For the text-containing cell, return its midpoint in (X, Y) coordinate format. 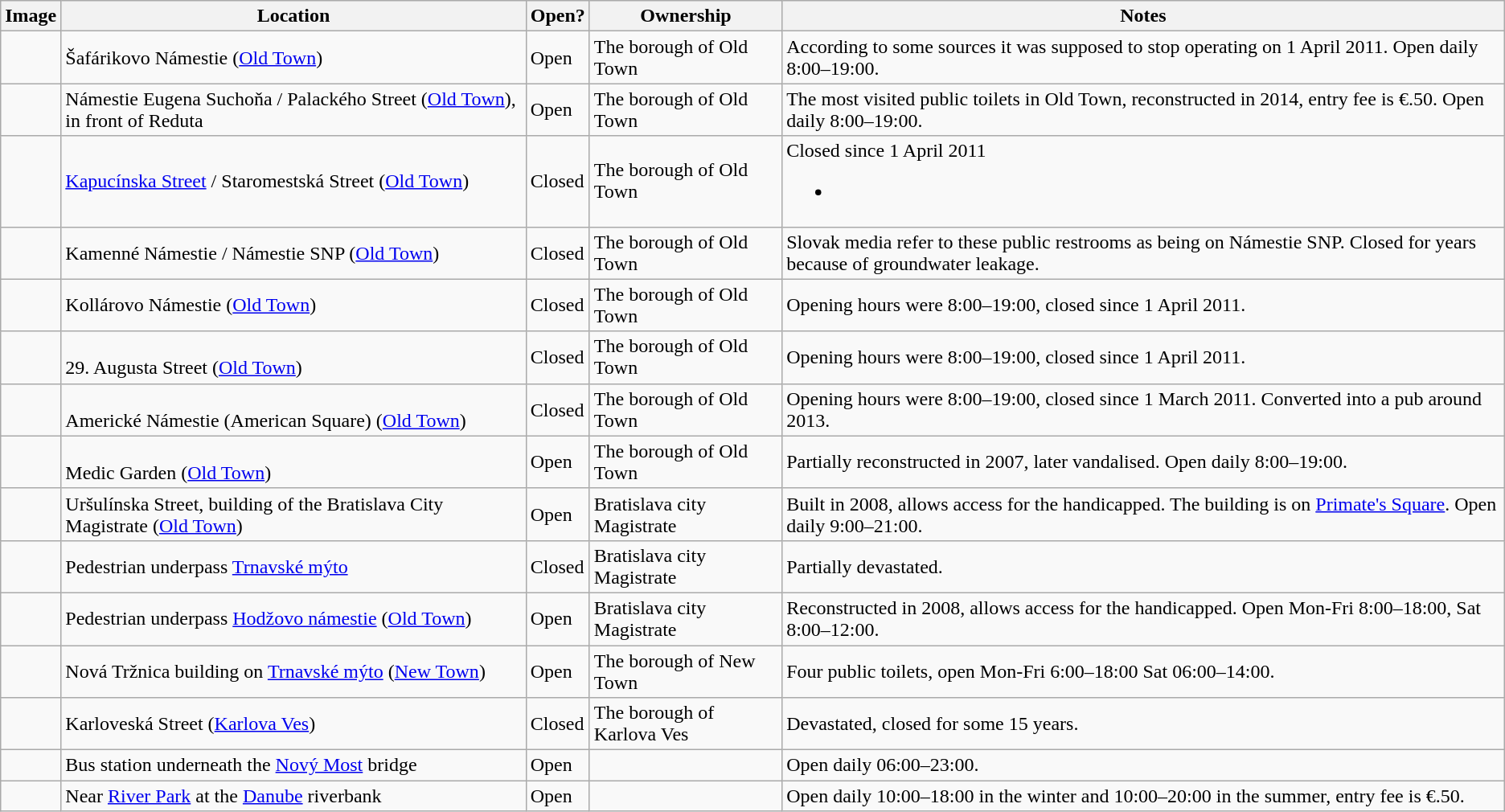
Partially reconstructed in 2007, later vandalised. Open daily 8:00–19:00. (1143, 461)
29. Augusta Street (Old Town) (293, 357)
Americké Námestie (American Square) (Old Town) (293, 410)
Opening hours were 8:00–19:00, closed since 1 March 2011. Converted into a pub around 2013. (1143, 410)
Partially devastated. (1143, 566)
The borough of Karlova Ves (685, 724)
Slovak media refer to these public restrooms as being on Námestie SNP. Closed for years because of groundwater leakage. (1143, 252)
Pedestrian underpass Trnavské mýto (293, 566)
Reconstructed in 2008, allows access for the handicapped. Open Mon-Fri 8:00–18:00, Sat 8:00–12:00. (1143, 619)
The most visited public toilets in Old Town, reconstructed in 2014, entry fee is €.50. Open daily 8:00–19:00. (1143, 109)
Nová Tržnica building on Trnavské mýto (New Town) (293, 671)
The borough of New Town (685, 671)
Notes (1143, 16)
Pedestrian underpass Hodžovo námestie (Old Town) (293, 619)
Built in 2008, allows access for the handicapped. The building is on Primate's Square. Open daily 9:00–21:00. (1143, 515)
Open daily 10:00–18:00 in the winter and 10:00–20:00 in the summer, entry fee is €.50. (1143, 796)
Šafárikovo Námestie (Old Town) (293, 58)
Medic Garden (Old Town) (293, 461)
Closed since 1 April 2011 (1143, 182)
Bus station underneath the Nový Most bridge (293, 765)
According to some sources it was supposed to stop operating on 1 April 2011. Open daily 8:00–19:00. (1143, 58)
Devastated, closed for some 15 years. (1143, 724)
Open? (558, 16)
Image (31, 16)
Near River Park at the Danube riverbank (293, 796)
Karloveská Street (Karlova Ves) (293, 724)
Uršulínska Street, building of the Bratislava City Magistrate (Old Town) (293, 515)
Location (293, 16)
Four public toilets, open Mon-Fri 6:00–18:00 Sat 06:00–14:00. (1143, 671)
Kapucínska Street / Staromestská Street (Old Town) (293, 182)
Kamenné Námestie / Námestie SNP (Old Town) (293, 252)
Ownership (685, 16)
Kollárovo Námestie (Old Town) (293, 306)
Námestie Eugena Suchoňa / Palackého Street (Old Town), in front of Reduta (293, 109)
Open daily 06:00–23:00. (1143, 765)
